Locate the cell with the specified text and output its [x, y] center coordinate. 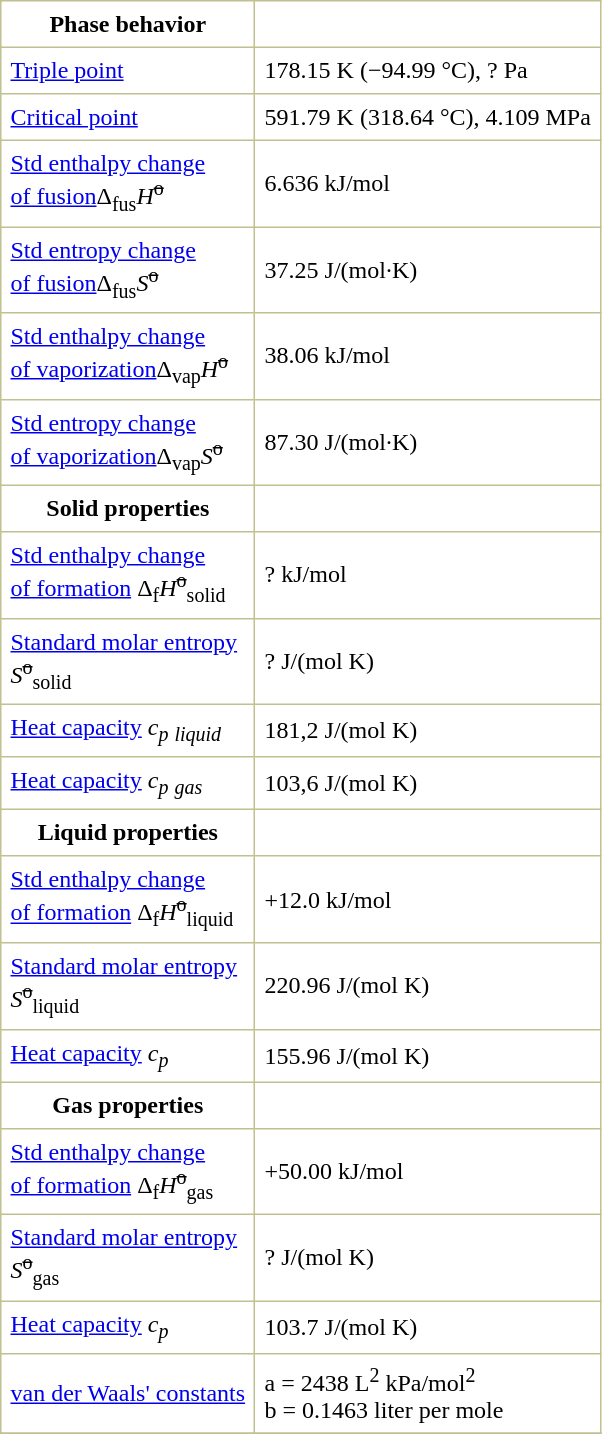
220.96 J/(mol K) [428, 986]
591.79 K (318.64 °C), 4.109 MPa [428, 117]
6.636 kJ/mol [428, 183]
Triple point [128, 70]
Standard molar entropySoliquid [128, 986]
Critical point [128, 117]
+50.00 kJ/mol [428, 1171]
? kJ/mol [428, 575]
38.06 kJ/mol [428, 356]
Std enthalpy changeof fusionΔfusHo [128, 183]
Solid properties [128, 508]
103.7 J/(mol K) [428, 1328]
181,2 J/(mol K) [428, 730]
Standard molar entropySosolid [128, 661]
Liquid properties [128, 833]
van der Waals' constants [128, 1394]
178.15 K (−94.99 °C), ? Pa [428, 70]
Standard molar entropySogas [128, 1258]
Std enthalpy changeof formation ΔfHoliquid [128, 899]
Std enthalpy changeof formation ΔfHogas [128, 1171]
Std entropy changeof vaporizationΔvapSo [128, 442]
87.30 J/(mol·K) [428, 442]
Heat capacity cp liquid [128, 730]
Heat capacity cp gas [128, 784]
Gas properties [128, 1105]
Std entropy changeof fusionΔfusSo [128, 270]
103,6 J/(mol K) [428, 784]
Std enthalpy changeof vaporizationΔvapHo [128, 356]
a = 2438 L2 kPa/mol2 b = 0.1463 liter per mole [428, 1394]
37.25 J/(mol·K) [428, 270]
+12.0 kJ/mol [428, 899]
Std enthalpy changeof formation ΔfHosolid [128, 575]
155.96 J/(mol K) [428, 1056]
Phase behavior [128, 24]
